Return the (X, Y) coordinate for the center point of the cell that contains the specified text.  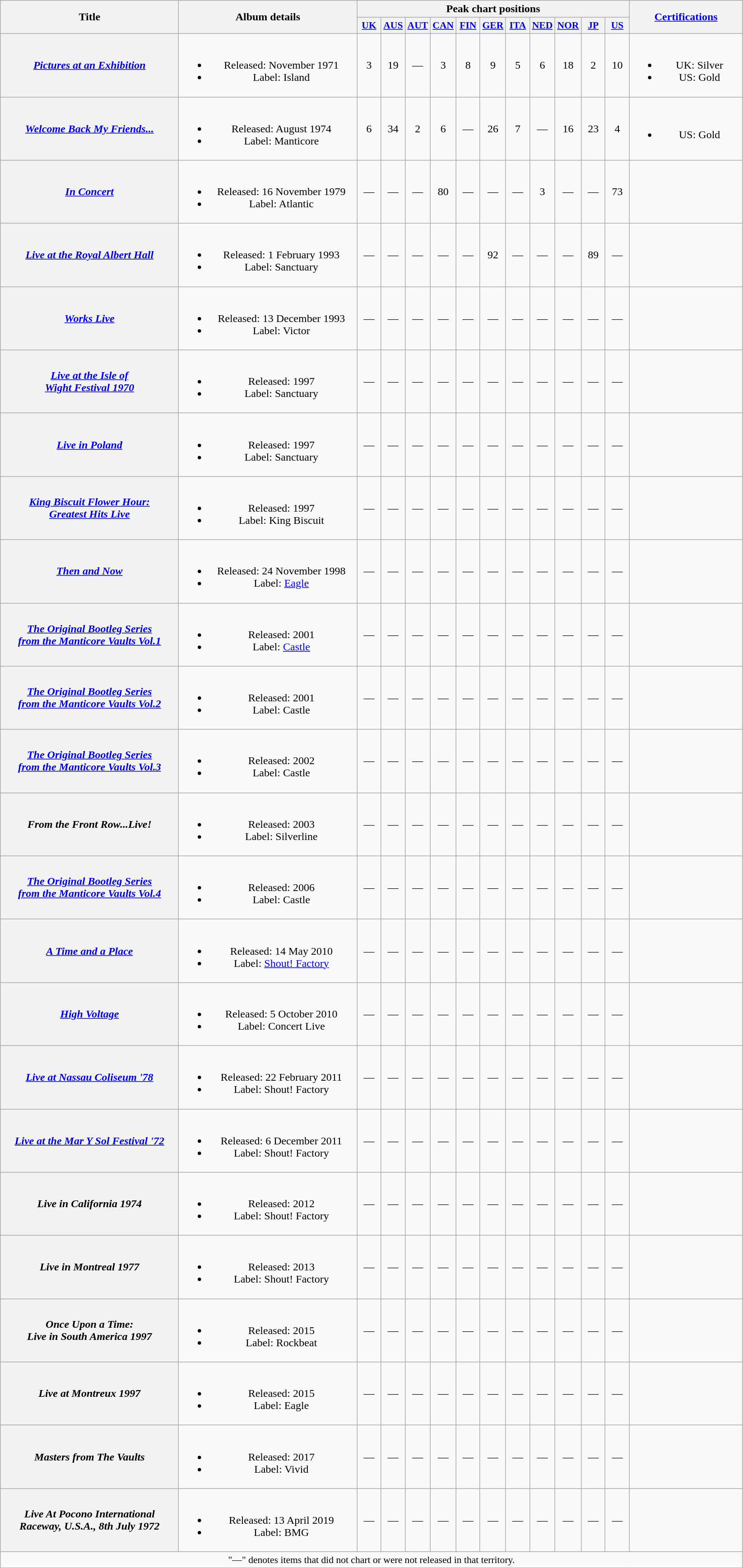
Live at Montreux 1997 (89, 1394)
Welcome Back My Friends... (89, 128)
Masters from The Vaults (89, 1457)
Live in Poland (89, 445)
UK (369, 26)
Released: 2003Label: Silverline (268, 824)
Released: 22 February 2011Label: Shout! Factory (268, 1077)
ITA (517, 26)
JP (593, 26)
The Original Bootleg Seriesfrom the Manticore Vaults Vol.4 (89, 887)
In Concert (89, 192)
Live in Montreal 1977 (89, 1267)
Live at the Royal Albert Hall (89, 255)
80 (443, 192)
US (618, 26)
19 (393, 65)
Released: 14 May 2010Label: Shout! Factory (268, 951)
Released: 6 December 2011Label: Shout! Factory (268, 1141)
8 (468, 65)
The Original Bootleg Seriesfrom the Manticore Vaults Vol.2 (89, 698)
Live at Nassau Coliseum '78 (89, 1077)
Released: 1997Label: King Biscuit (268, 508)
Live at the Isle ofWight Festival 1970 (89, 382)
A Time and a Place (89, 951)
89 (593, 255)
Then and Now (89, 571)
7 (517, 128)
Released: 2013Label: Shout! Factory (268, 1267)
Released: 2015Label: Rockbeat (268, 1330)
Album details (268, 17)
NOR (568, 26)
Title (89, 17)
92 (493, 255)
Once Upon a Time:Live in South America 1997 (89, 1330)
4 (618, 128)
Released: 2012Label: Shout! Factory (268, 1204)
Released: 2002Label: Castle (268, 761)
King Biscuit Flower Hour:Greatest Hits Live (89, 508)
High Voltage (89, 1014)
Released: 2017Label: Vivid (268, 1457)
Live in California 1974 (89, 1204)
Released: 2006Label: Castle (268, 887)
"—" denotes items that did not chart or were not released in that territory. (371, 1560)
Works Live (89, 318)
US: Gold (686, 128)
AUS (393, 26)
From the Front Row...Live! (89, 824)
10 (618, 65)
18 (568, 65)
AUT (418, 26)
Live At Pocono International Raceway, U.S.A., 8th July 1972 (89, 1520)
Peak chart positions (493, 9)
Released: 5 October 2010Label: Concert Live (268, 1014)
16 (568, 128)
Released: November 1971Label: Island (268, 65)
Pictures at an Exhibition (89, 65)
34 (393, 128)
GER (493, 26)
Certifications (686, 17)
Released: 13 December 1993Label: Victor (268, 318)
Released: 24 November 1998Label: Eagle (268, 571)
Released: 16 November 1979Label: Atlantic (268, 192)
26 (493, 128)
9 (493, 65)
Released: 1 February 1993Label: Sanctuary (268, 255)
Released: August 1974Label: Manticore (268, 128)
CAN (443, 26)
The Original Bootleg Seriesfrom the Manticore Vaults Vol.1 (89, 635)
5 (517, 65)
FIN (468, 26)
Released: 13 April 2019Label: BMG (268, 1520)
23 (593, 128)
NED (543, 26)
73 (618, 192)
UK: SilverUS: Gold (686, 65)
The Original Bootleg Seriesfrom the Manticore Vaults Vol.3 (89, 761)
Released: 2015Label: Eagle (268, 1394)
Live at the Mar Y Sol Festival '72 (89, 1141)
